Find where the given text appears and provide that cell's center as (X, Y) coordinate. 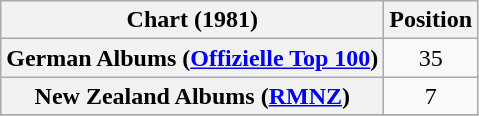
Position (431, 20)
German Albums (Offizielle Top 100) (192, 58)
New Zealand Albums (RMNZ) (192, 96)
Chart (1981) (192, 20)
35 (431, 58)
7 (431, 96)
